For the text-containing cell, return its midpoint in [x, y] coordinate format. 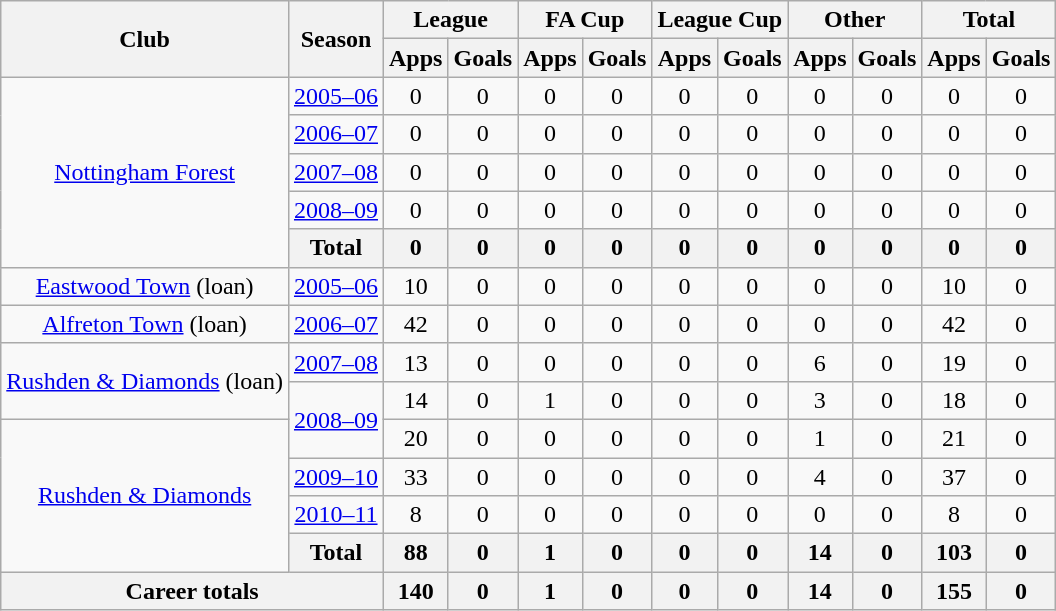
21 [954, 438]
88 [416, 553]
103 [954, 553]
19 [954, 362]
6 [820, 362]
Rushden & Diamonds [145, 495]
League Cup [720, 20]
4 [820, 477]
Season [336, 39]
Rushden & Diamonds (loan) [145, 381]
Club [145, 39]
Alfreton Town (loan) [145, 324]
League [451, 20]
2009–10 [336, 477]
FA Cup [585, 20]
33 [416, 477]
37 [954, 477]
140 [416, 591]
20 [416, 438]
Nottingham Forest [145, 172]
13 [416, 362]
Eastwood Town (loan) [145, 286]
2010–11 [336, 515]
155 [954, 591]
18 [954, 400]
Other [855, 20]
3 [820, 400]
Career totals [192, 591]
